Identify which cell holds the provided text, then report its (X, Y) central coordinate. 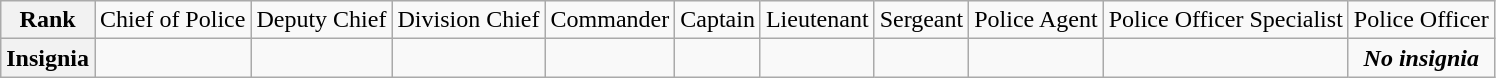
Police Officer (1421, 20)
Police Agent (1036, 20)
Police Officer Specialist (1226, 20)
Captain (718, 20)
Commander (610, 20)
Chief of Police (173, 20)
Lieutenant (817, 20)
No insignia (1421, 58)
Division Chief (468, 20)
Sergeant (922, 20)
Insignia (48, 58)
Rank (48, 20)
Deputy Chief (322, 20)
